Extract the [x, y] coordinate from the center of the cell holding the provided text.  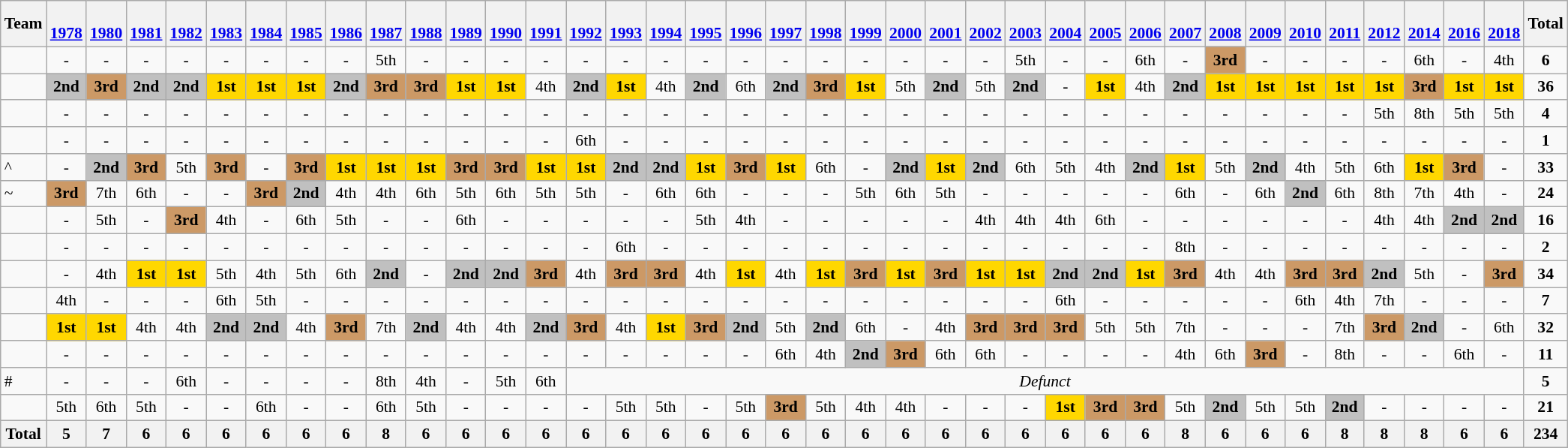
1985 [306, 24]
2002 [985, 24]
1991 [546, 24]
1997 [786, 24]
2008 [1225, 24]
1978 [66, 24]
2004 [1065, 24]
1993 [625, 24]
2000 [906, 24]
^ [24, 167]
1988 [426, 24]
1981 [145, 24]
Team [24, 24]
2010 [1305, 24]
2011 [1345, 24]
24 [1545, 194]
16 [1545, 221]
33 [1545, 167]
1994 [666, 24]
36 [1545, 87]
Defunct [1045, 381]
1980 [106, 24]
1 [1545, 140]
2012 [1384, 24]
1992 [586, 24]
2018 [1504, 24]
~ [24, 194]
1984 [265, 24]
1986 [346, 24]
2014 [1425, 24]
1987 [385, 24]
4 [1545, 114]
1998 [825, 24]
2016 [1464, 24]
2 [1545, 248]
234 [1545, 434]
2009 [1266, 24]
1999 [865, 24]
2005 [1105, 24]
2006 [1146, 24]
2003 [1026, 24]
34 [1545, 274]
1983 [226, 24]
# [24, 381]
21 [1545, 407]
1995 [705, 24]
1982 [186, 24]
32 [1545, 328]
2001 [945, 24]
11 [1545, 354]
1996 [745, 24]
2007 [1185, 24]
1990 [505, 24]
1989 [466, 24]
